Return (X, Y) of the center of cell containing provided text 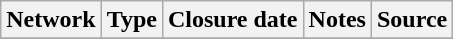
Notes (337, 20)
Closure date (232, 20)
Source (412, 20)
Type (132, 20)
Network (51, 20)
